Search for the cell housing the specified text and yield its [x, y] center coordinate. 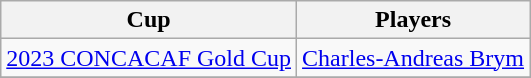
Cup [149, 20]
Charles-Andreas Brym [414, 58]
Players [414, 20]
2023 CONCACAF Gold Cup [149, 58]
